Scan for the cell matching the given text and deliver its [x, y] coordinate at center. 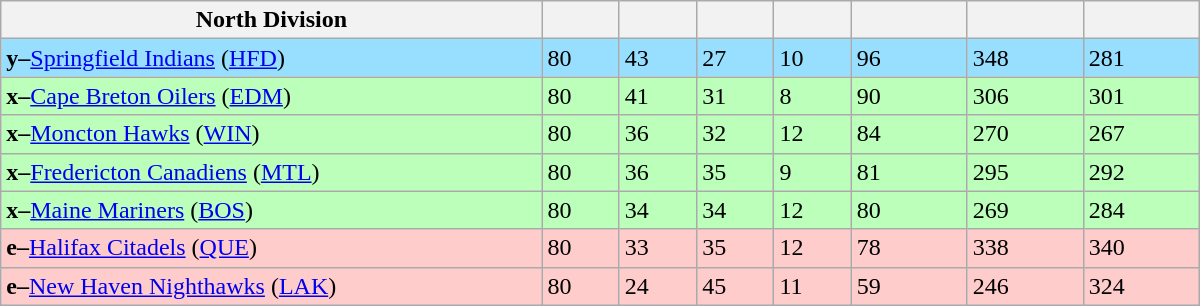
10 [812, 58]
x–Moncton Hawks (WIN) [272, 134]
84 [909, 134]
e–New Haven Nighthawks (LAK) [272, 286]
x–Cape Breton Oilers (EDM) [272, 96]
North Division [272, 20]
269 [1025, 210]
32 [736, 134]
e–Halifax Citadels (QUE) [272, 248]
96 [909, 58]
284 [1141, 210]
267 [1141, 134]
41 [658, 96]
295 [1025, 172]
x–Maine Mariners (BOS) [272, 210]
24 [658, 286]
59 [909, 286]
301 [1141, 96]
8 [812, 96]
78 [909, 248]
11 [812, 286]
81 [909, 172]
348 [1025, 58]
270 [1025, 134]
9 [812, 172]
x–Fredericton Canadiens (MTL) [272, 172]
292 [1141, 172]
31 [736, 96]
45 [736, 286]
338 [1025, 248]
y–Springfield Indians (HFD) [272, 58]
340 [1141, 248]
90 [909, 96]
306 [1025, 96]
246 [1025, 286]
43 [658, 58]
33 [658, 248]
27 [736, 58]
281 [1141, 58]
324 [1141, 286]
